Capture the cell that displays the provided text and extract its [x, y] central coordinate. 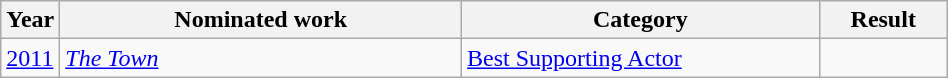
The Town [261, 58]
Nominated work [261, 20]
Result [883, 20]
Category [641, 20]
Best Supporting Actor [641, 58]
2011 [30, 58]
Year [30, 20]
